Return the (x, y) coordinate for the center point of the cell that contains the specified text.  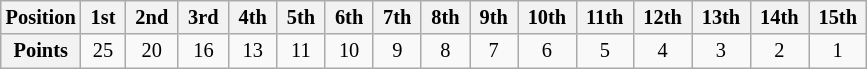
6th (349, 17)
2 (779, 51)
10 (349, 51)
15th (838, 17)
9 (397, 51)
11 (301, 51)
4th (253, 17)
8 (445, 51)
25 (104, 51)
5th (301, 17)
10th (547, 17)
9th (494, 17)
14th (779, 17)
7th (397, 17)
3rd (203, 17)
12th (662, 17)
4 (662, 51)
11th (604, 17)
Points (41, 51)
13th (721, 17)
1 (838, 51)
13 (253, 51)
7 (494, 51)
2nd (152, 17)
16 (203, 51)
6 (547, 51)
20 (152, 51)
Position (41, 17)
1st (104, 17)
5 (604, 51)
8th (445, 17)
3 (721, 51)
